Extract the (X, Y) coordinate from the center of the cell holding the provided text.  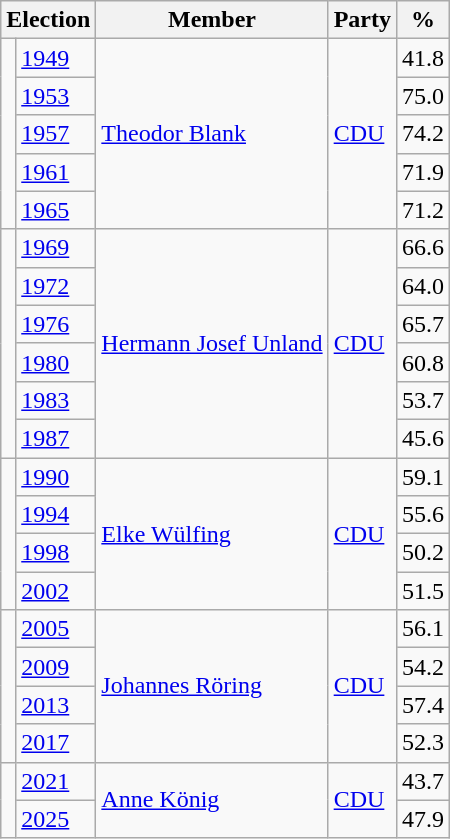
2021 (56, 781)
71.2 (424, 210)
Hermann Josef Unland (212, 343)
41.8 (424, 58)
1983 (56, 400)
52.3 (424, 743)
54.2 (424, 667)
1990 (56, 477)
Party (362, 20)
Election (48, 20)
59.1 (424, 477)
2013 (56, 705)
Theodor Blank (212, 134)
1961 (56, 172)
50.2 (424, 553)
64.0 (424, 286)
Elke Wülfing (212, 534)
1949 (56, 58)
1976 (56, 324)
Member (212, 20)
% (424, 20)
2005 (56, 629)
45.6 (424, 438)
1965 (56, 210)
1998 (56, 553)
1953 (56, 96)
47.9 (424, 819)
74.2 (424, 134)
2009 (56, 667)
1972 (56, 286)
1969 (56, 248)
60.8 (424, 362)
66.6 (424, 248)
1957 (56, 134)
2002 (56, 591)
2025 (56, 819)
Anne König (212, 800)
43.7 (424, 781)
55.6 (424, 515)
1987 (56, 438)
57.4 (424, 705)
71.9 (424, 172)
1994 (56, 515)
1980 (56, 362)
Johannes Röring (212, 686)
2017 (56, 743)
56.1 (424, 629)
75.0 (424, 96)
51.5 (424, 591)
53.7 (424, 400)
65.7 (424, 324)
